Locate the cell with the specified text and output its [X, Y] center coordinate. 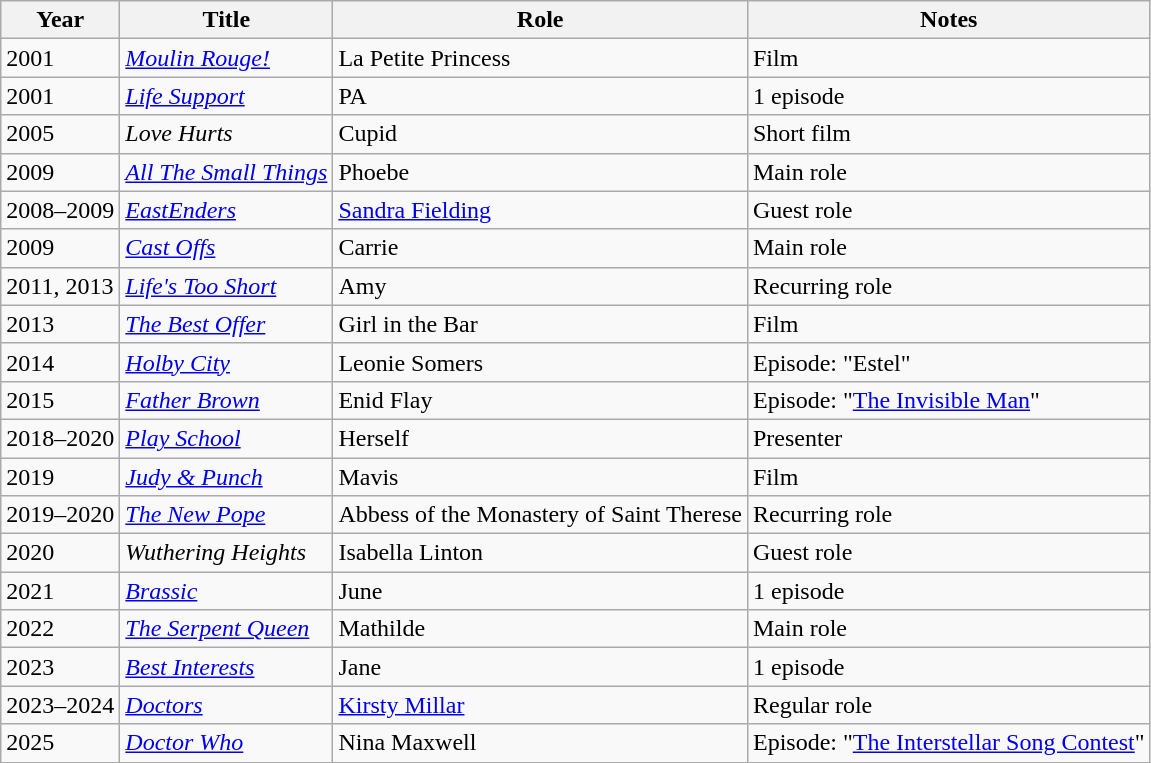
Sandra Fielding [540, 210]
Girl in the Bar [540, 324]
Play School [226, 438]
Moulin Rouge! [226, 58]
2008–2009 [60, 210]
All The Small Things [226, 172]
Episode: "The Invisible Man" [948, 400]
Judy & Punch [226, 477]
Mathilde [540, 629]
Doctors [226, 705]
June [540, 591]
Episode: "The Interstellar Song Contest" [948, 743]
The Best Offer [226, 324]
Jane [540, 667]
Role [540, 20]
Enid Flay [540, 400]
2023–2024 [60, 705]
Carrie [540, 248]
2025 [60, 743]
2011, 2013 [60, 286]
Love Hurts [226, 134]
Cast Offs [226, 248]
Life Support [226, 96]
2013 [60, 324]
PA [540, 96]
Cupid [540, 134]
Episode: "Estel" [948, 362]
Amy [540, 286]
Wuthering Heights [226, 553]
Nina Maxwell [540, 743]
Abbess of the Monastery of Saint Therese [540, 515]
2022 [60, 629]
Year [60, 20]
Father Brown [226, 400]
Presenter [948, 438]
Leonie Somers [540, 362]
Best Interests [226, 667]
Doctor Who [226, 743]
The Serpent Queen [226, 629]
Regular role [948, 705]
Short film [948, 134]
Isabella Linton [540, 553]
Mavis [540, 477]
The New Pope [226, 515]
Kirsty Millar [540, 705]
Life's Too Short [226, 286]
2019–2020 [60, 515]
2018–2020 [60, 438]
La Petite Princess [540, 58]
Herself [540, 438]
Phoebe [540, 172]
Holby City [226, 362]
2020 [60, 553]
2023 [60, 667]
2021 [60, 591]
2005 [60, 134]
Notes [948, 20]
2014 [60, 362]
Brassic [226, 591]
EastEnders [226, 210]
Title [226, 20]
2015 [60, 400]
2019 [60, 477]
